Provide the (x, y) coordinate of the cell's center where the given text is located.  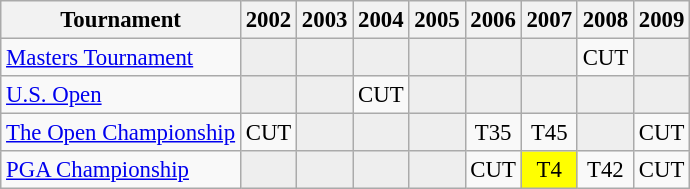
2007 (549, 20)
PGA Championship (121, 170)
2005 (437, 20)
Masters Tournament (121, 58)
T42 (605, 170)
T4 (549, 170)
T45 (549, 133)
T35 (493, 133)
2004 (381, 20)
2002 (268, 20)
2008 (605, 20)
The Open Championship (121, 133)
2003 (325, 20)
2009 (661, 20)
2006 (493, 20)
Tournament (121, 20)
U.S. Open (121, 95)
